Return [x, y] of the center of cell containing provided text 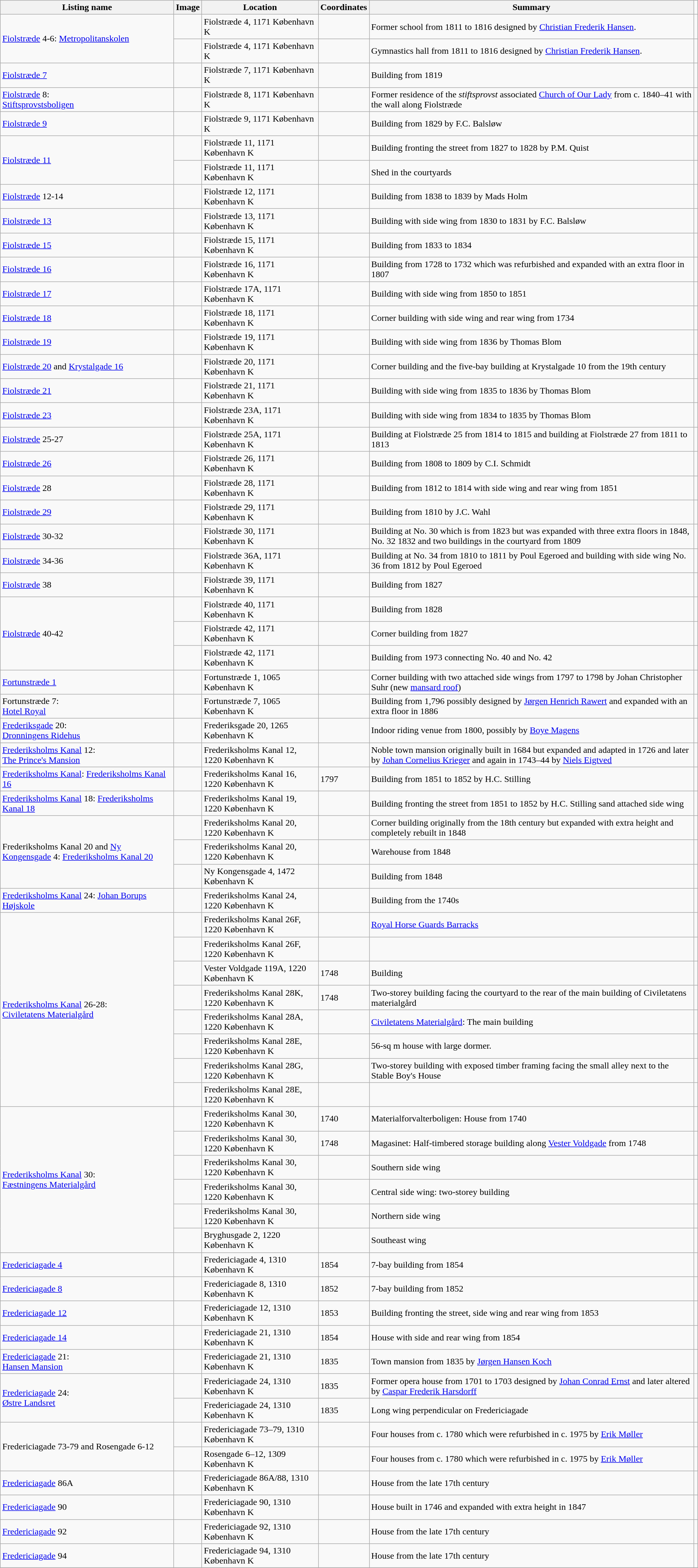
1853 [344, 1313]
Fredericiagade 8 [87, 1289]
Building [531, 973]
Fiolstræde 12-14 [87, 196]
Building from 1728 to 1732 which was refurbished and expanded with an extra floor in 1807 [531, 269]
Fiolstræde 34-36 [87, 560]
Fiolstræde 29 [87, 512]
Image [188, 7]
Rosengade 6–12, 1309 København K [260, 1459]
Fredericiagade 86A/88, 1310 København K [260, 1483]
Building with side wing from 1835 to 1836 by Thomas Blom [531, 391]
Fiolstræde 11 [87, 160]
Frederiksholms Kanal 28G, 1220 København K [260, 1070]
Frederiksholms Kanal: Frederiksholms Kanal 16 [87, 779]
Building at No. 34 from 1810 to 1811 by Poul Egeroed and building with side wing No. 36 from 1812 by Poul Egeroed [531, 560]
7-bay building from 1854 [531, 1265]
Frederiksholms Kanal 30: Fæstningens Materialgård [87, 1180]
7-bay building from 1852 [531, 1289]
Fredericiagade 21:Hansen Mansion [87, 1362]
Two-storey building with exposed timber framing facing the small alley next to the Stable Boy's House [531, 1070]
Fredericiagade 94 [87, 1556]
Fiolstræde 23 [87, 415]
Fiolstræde 13, 1171 København K [260, 221]
Corner building originally from the 18th century but expanded with extra height and completely rebuilt in 1848 [531, 827]
Fiolstræde 25-27 [87, 439]
Building from 1808 to 1809 by C.I. Schmidt [531, 463]
Fiolstræde 19 [87, 342]
Fiolstræde 40, 1171 København K [260, 609]
Civiletatens Materialgård: The main building [531, 1021]
Fiolstræde 38 [87, 585]
Frederiksgade 20:Dronningens Ridehus [87, 730]
Fiolstræde 15, 1171 København K [260, 245]
Fiolstræde 36A, 1171 København K [260, 560]
Fiolstræde 17A, 1171 København K [260, 293]
Vester Voldgade 119A, 1220 København K [260, 973]
Fiolstræde 16, 1171 København K [260, 269]
Gymnastics hall from 1811 to 1816 designed by Christian Frederik Hansen. [531, 51]
56-sq m house with large dormer. [531, 1046]
Materialforvalterboligen: House from 1740 [531, 1119]
Fiolstræde 30-32 [87, 536]
Building fronting the street from 1851 to 1852 by H.C. Stilling sand attached side wing [531, 804]
Fiolstræde 20 and Krystalgade 16 [87, 366]
Fredericiagade 90 [87, 1507]
Magasinet: Half-timbered storage building along Vester Voldgade from 1748 [531, 1143]
Fiolstræde 13 [87, 221]
Building with side wing from 1830 to 1831 by F.C. Balsløw [531, 221]
Frederiksholms Kanal 26-28: Civiletatens Materialgård [87, 1010]
Frederiksholms Kanal 28A, 1220 København K [260, 1021]
Building from 1829 by F.C. Balsløw [531, 124]
Fredericiagade 73–79, 1310 København K [260, 1434]
Fiolstræde 8, 1171 København K [260, 99]
Southern side wing [531, 1168]
Frederiksholms Kanal 12:The Prince's Mansion [87, 755]
Royal Horse Guards Barracks [531, 924]
1797 [344, 779]
Fiolstræde 26, 1171 København K [260, 463]
Building at Fiolstræde 25 from 1814 to 1815 and building at Fiolstræde 27 from 1811 to 1813 [531, 439]
Fredericiagade 4, 1310 København K [260, 1265]
Fredericiagade 90, 1310 København K [260, 1507]
Fiolstræde 15 [87, 245]
House built in 1746 and expanded with extra height in 1847 [531, 1507]
Fredericiagade 86A [87, 1483]
Fiolstræde 8: Stiftsprovstsboligen [87, 99]
Coordinates [344, 7]
Fiolstræde 20, 1171 København K [260, 366]
Shed in the courtyards [531, 172]
Building from 1838 to 1839 by Mads Holm [531, 196]
Indoor riding venue from 1800, possibly by Boye Magens [531, 730]
1852 [344, 1289]
Frederiksholms Kanal 18: Frederiksholms Kanal 18 [87, 804]
Fiolstræde 12, 1171 København K [260, 196]
Building from 1828 [531, 609]
Corner building with two attached side wings from 1797 to 1798 by Johan Christopher Suhr (new mansard roof) [531, 682]
Location [260, 7]
Fiolstræde 9 [87, 124]
Frederiksholms Kanal 19, 1220 København K [260, 804]
Building fronting the street, side wing and rear wing from 1853 [531, 1313]
Fredericiagade 8, 1310 København K [260, 1289]
Fortunstræde 1 [87, 682]
1740 [344, 1119]
Fortunstræde 7, 1065 København K [260, 707]
Fiolstræde 29, 1171 København K [260, 512]
Fiolstræde 7, 1171 København K [260, 75]
Ny Kongensgade 4, 1472 København K [260, 876]
Fiolstræde 18, 1171 København K [260, 318]
Fiolstræde 30, 1171 København K [260, 536]
Building with side wing from 1834 to 1835 by Thomas Blom [531, 415]
Building from 1819 [531, 75]
Building from 1827 [531, 585]
Building from 1848 [531, 876]
Fiolstræde 25A, 1171 København K [260, 439]
Fredericiagade 4 [87, 1265]
Listing name [87, 7]
Fiolstræde 21 [87, 391]
Central side wing: two-storey building [531, 1192]
Corner building and the five-bay building at Krystalgade 10 from the 19th century [531, 366]
Fredericiagade 12 [87, 1313]
Frederiksgade 20, 1265 København K [260, 730]
Fiolstræde 9, 1171 København K [260, 124]
Fiolstræde 7 [87, 75]
Fredericiagade 12, 1310 København K [260, 1313]
Fiolstræde 4-6: Metropolitanskolen [87, 39]
Fiolstræde 28, 1171 København K [260, 488]
Fiolstræde 26 [87, 463]
Corner building from 1827 [531, 633]
Fredericiagade 14 [87, 1337]
Fiolstræde 19, 1171 København K [260, 342]
Frederiksholms Kanal 12, 1220 København K [260, 755]
Building from the 1740s [531, 901]
Corner building with side wing and rear wing from 1734 [531, 318]
Building from 1812 to 1814 with side wing and rear wing from 1851 [531, 488]
Fiolstræde 21, 1171 København K [260, 391]
Building from 1851 to 1852 by H.C. Stilling [531, 779]
Fredericiagade 92, 1310 København K [260, 1532]
Former residence of the stiftsprovst associated Church of Our Lady from c. 1840–41 with the wall along Fiolstræde [531, 99]
Fredericiagade 94, 1310 København K [260, 1556]
Town mansion from 1835 by Jørgen Hansen Koch [531, 1362]
Two-storey building facing the courtyard to the rear of the main building of Civiletatens materialgård [531, 998]
Former opera house from 1701 to 1703 designed by Johan Conrad Ernst and later altered by Caspar Frederik Harsdorff [531, 1386]
Frederiksholms Kanal 24, 1220 København K [260, 901]
Southeast wing [531, 1240]
Fiolstræde 40-42 [87, 633]
Building from 1833 to 1834 [531, 245]
Former school from 1811 to 1816 designed by Christian Frederik Hansen. [531, 27]
Warehouse from 1848 [531, 852]
Frederiksholms Kanal 16, 1220 København K [260, 779]
Building from 1,796 possibly designed by Jørgen Henrich Rawert and expanded with an extra floor in 1886 [531, 707]
Fiolstræde 28 [87, 488]
Northern side wing [531, 1216]
Fiolstræde 23A, 1171 København K [260, 415]
Fiolstræde 16 [87, 269]
Building from 1973 connecting No. 40 and No. 42 [531, 657]
Building with side wing from 1850 to 1851 [531, 293]
Frederiksholms Kanal 28K, 1220 København K [260, 998]
Fiolstræde 18 [87, 318]
Frederiksholms Kanal 24: Johan Borups Højskole [87, 901]
Building fronting the street from 1827 to 1828 by P.M. Quist [531, 148]
Fortunstræde 7:Hotel Royal [87, 707]
Frederiksholms Kanal 20 and Ny Kongensgade 4: Frederiksholms Kanal 20 [87, 852]
Fredericiagade 73-79 and Rosengade 6-12 [87, 1446]
Building at No. 30 which is from 1823 but was expanded with three extra floors in 1848, No. 32 1832 and two buildings in the courtyard from 1809 [531, 536]
House with side and rear wing from 1854 [531, 1337]
Building with side wing from 1836 by Thomas Blom [531, 342]
Long wing perpendicular on Fredericiagade [531, 1410]
Summary [531, 7]
Fiolstræde 17 [87, 293]
Fredericiagade 24:Østre Landsret [87, 1398]
Fortunstræde 1, 1065 København K [260, 682]
Bryghusgade 2, 1220 København K [260, 1240]
Fiolstræde 39, 1171 København K [260, 585]
Building from 1810 by J.C. Wahl [531, 512]
Fredericiagade 92 [87, 1532]
